For the text-containing cell, return its midpoint in (x, y) coordinate format. 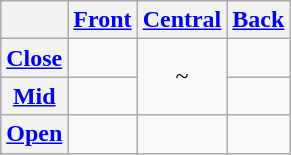
Open (34, 134)
~ (182, 77)
Close (34, 58)
Central (182, 20)
Mid (34, 96)
Back (258, 20)
Front (102, 20)
